Pinpoint the cell where the given text exists, returning its [x, y] midpoint coordinate. 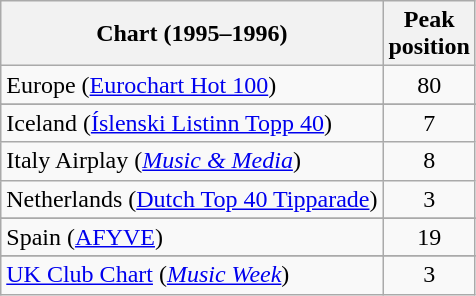
7 [429, 123]
UK Club Chart (Music Week) [192, 275]
Netherlands (Dutch Top 40 Tipparade) [192, 199]
Peakposition [429, 34]
Chart (1995–1996) [192, 34]
19 [429, 237]
8 [429, 161]
80 [429, 85]
Europe (Eurochart Hot 100) [192, 85]
Iceland (Íslenski Listinn Topp 40) [192, 123]
Spain (AFYVE) [192, 237]
Italy Airplay (Music & Media) [192, 161]
